Return (x, y) of the center of cell containing provided text 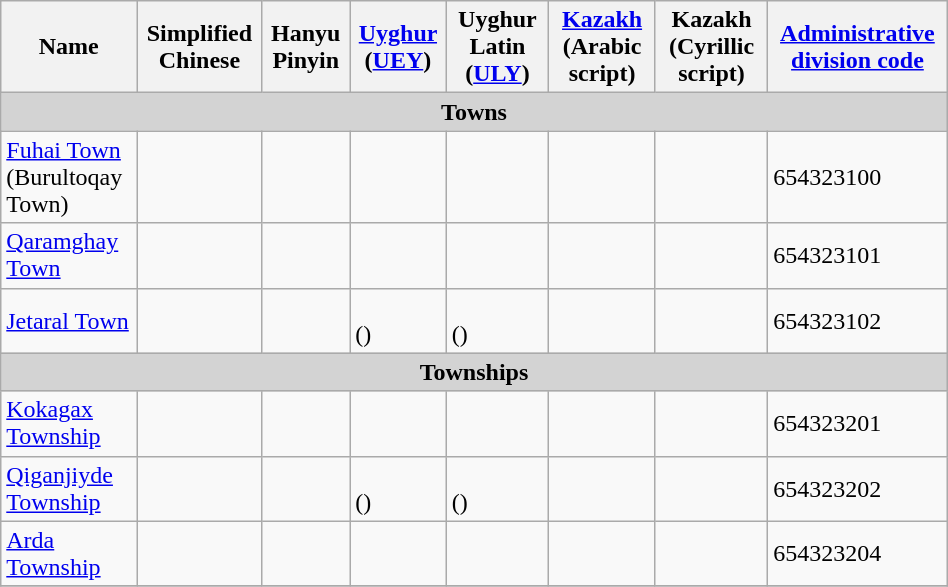
Arda Township (69, 554)
Uyghur (UEY) (398, 47)
Administrative division code (858, 47)
Uyghur Latin (ULY) (498, 47)
654323202 (858, 488)
Townships (474, 372)
Qaramghay Town (69, 256)
Towns (474, 112)
Name (69, 47)
Jetaral Town (69, 320)
Qiganjiyde Township (69, 488)
654323101 (858, 256)
654323100 (858, 177)
Kokagax Township (69, 424)
Kazakh (Cyrillic script) (711, 47)
654323201 (858, 424)
Simplified Chinese (200, 47)
Kazakh (Arabic script) (602, 47)
Fuhai Town(Burultoqay Town) (69, 177)
654323204 (858, 554)
Hanyu Pinyin (306, 47)
654323102 (858, 320)
